Return the (x, y) coordinate for the center point of the cell that contains the specified text.  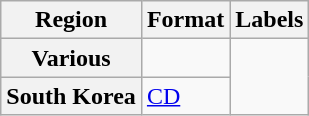
CD (185, 96)
Region (72, 20)
Format (185, 20)
Labels (270, 20)
Various (72, 58)
South Korea (72, 96)
